Find where the given text appears and provide that cell's center as (X, Y) coordinate. 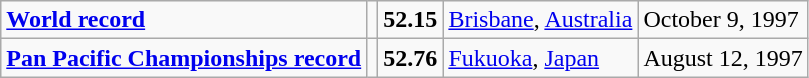
October 9, 1997 (723, 20)
Brisbane, Australia (540, 20)
52.15 (410, 20)
52.76 (410, 58)
Pan Pacific Championships record (184, 58)
August 12, 1997 (723, 58)
World record (184, 20)
Fukuoka, Japan (540, 58)
